From the cell containing the given text, extract its center point as (x, y) coordinate. 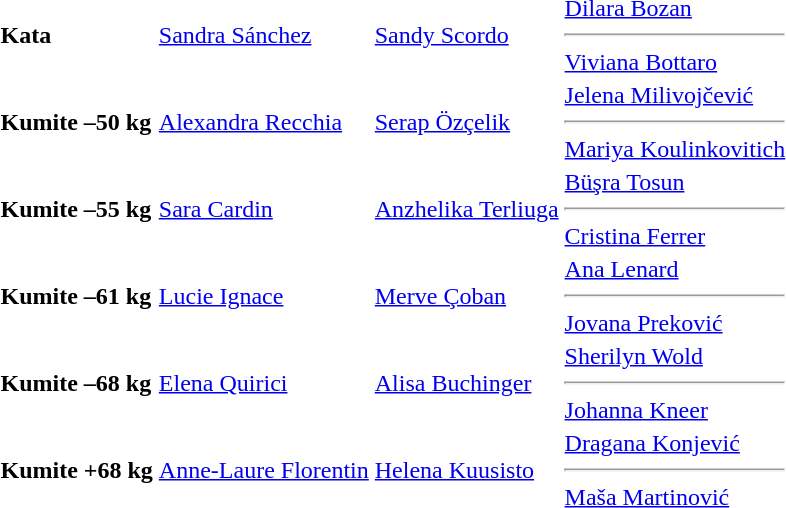
Alisa Buchinger (466, 383)
Sara Cardin (264, 209)
Alexandra Recchia (264, 122)
Anzhelika Terliuga (466, 209)
Merve Çoban (466, 296)
Lucie Ignace (264, 296)
Serap Özçelik (466, 122)
Elena Quirici (264, 383)
